Return the (X, Y) coordinate for the center point of the cell that contains the specified text.  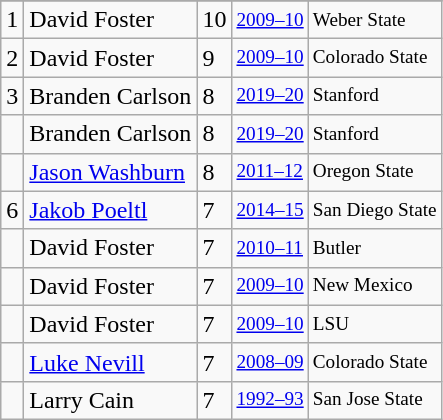
New Mexico (374, 286)
6 (12, 210)
Jason Washburn (110, 172)
3 (12, 96)
Weber State (374, 20)
2008–09 (270, 362)
2010–11 (270, 248)
San Diego State (374, 210)
2 (12, 58)
2011–12 (270, 172)
10 (214, 20)
LSU (374, 324)
Larry Cain (110, 400)
Jakob Poeltl (110, 210)
Luke Nevill (110, 362)
1 (12, 20)
2014–15 (270, 210)
Oregon State (374, 172)
Butler (374, 248)
San Jose State (374, 400)
9 (214, 58)
1992–93 (270, 400)
